Output the [x, y] coordinate of the center of the cell containing the given text.  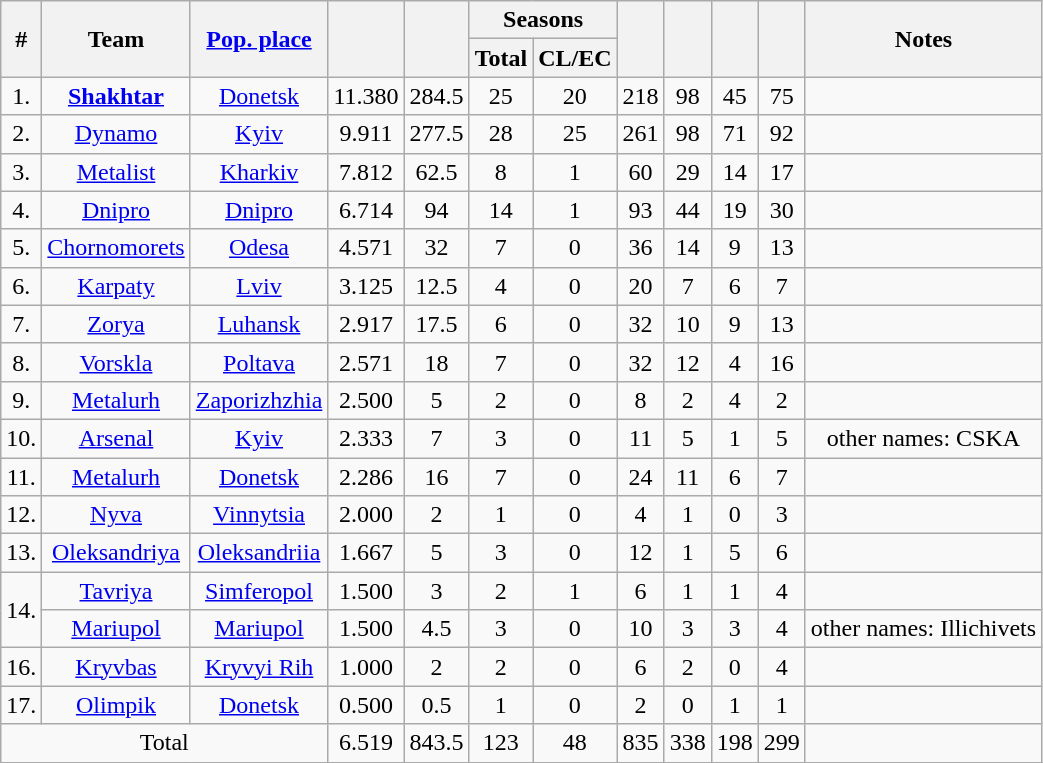
71 [734, 134]
4.571 [366, 248]
2.500 [366, 400]
11.380 [366, 96]
other names: CSKA [923, 438]
17.5 [436, 324]
0.5 [436, 705]
Zorya [116, 324]
29 [688, 172]
1.667 [366, 553]
10. [22, 438]
Karpaty [116, 286]
1.000 [366, 667]
45 [734, 96]
24 [640, 477]
Nyva [116, 515]
12. [22, 515]
6. [22, 286]
17 [782, 172]
2.286 [366, 477]
Simferopol [259, 591]
Seasons [543, 20]
198 [734, 743]
3.125 [366, 286]
92 [782, 134]
Vorskla [116, 362]
Kryvyi Rih [259, 667]
Dynamo [116, 134]
Lviv [259, 286]
2.000 [366, 515]
123 [501, 743]
835 [640, 743]
# [22, 39]
30 [782, 210]
Oleksandriia [259, 553]
Tavriya [116, 591]
4. [22, 210]
Poltava [259, 362]
12.5 [436, 286]
14. [22, 610]
7.812 [366, 172]
843.5 [436, 743]
36 [640, 248]
17. [22, 705]
19 [734, 210]
28 [501, 134]
75 [782, 96]
6.519 [366, 743]
218 [640, 96]
18 [436, 362]
261 [640, 134]
Chornomorets [116, 248]
Kharkiv [259, 172]
Zaporizhzhia [259, 400]
Vinnytsia [259, 515]
6.714 [366, 210]
3. [22, 172]
338 [688, 743]
Notes [923, 39]
13. [22, 553]
1. [22, 96]
2.333 [366, 438]
5. [22, 248]
Olimpik [116, 705]
94 [436, 210]
Luhansk [259, 324]
284.5 [436, 96]
2.571 [366, 362]
277.5 [436, 134]
Pop. place [259, 39]
11. [22, 477]
4.5 [436, 629]
2. [22, 134]
Oleksandriya [116, 553]
Shakhtar [116, 96]
Arsenal [116, 438]
60 [640, 172]
Team [116, 39]
9.911 [366, 134]
Kryvbas [116, 667]
9. [22, 400]
93 [640, 210]
299 [782, 743]
Metalist [116, 172]
62.5 [436, 172]
2.917 [366, 324]
48 [575, 743]
44 [688, 210]
8. [22, 362]
16. [22, 667]
7. [22, 324]
0.500 [366, 705]
CL/EC [575, 58]
other names: Illichivets [923, 629]
Odesa [259, 248]
